Find where the given text appears and provide that cell's center as (X, Y) coordinate. 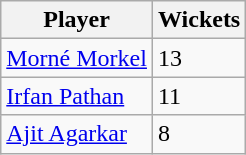
Wickets (198, 20)
Irfan Pathan (77, 96)
Ajit Agarkar (77, 134)
11 (198, 96)
8 (198, 134)
13 (198, 58)
Morné Morkel (77, 58)
Player (77, 20)
